For the text-containing cell, return its midpoint in (x, y) coordinate format. 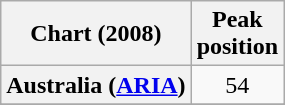
Chart (2008) (96, 34)
Australia (ARIA) (96, 85)
Peakposition (237, 34)
54 (237, 85)
